Return the (x, y) coordinate for the center point of the cell that contains the specified text.  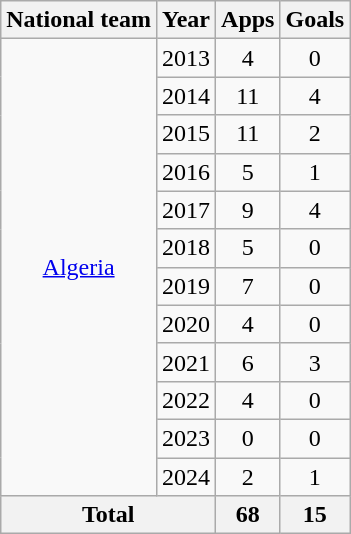
National team (79, 20)
2020 (186, 324)
2016 (186, 172)
68 (248, 515)
Year (186, 20)
Algeria (79, 268)
2021 (186, 362)
2018 (186, 248)
2014 (186, 96)
2024 (186, 477)
Total (108, 515)
2017 (186, 210)
6 (248, 362)
15 (315, 515)
9 (248, 210)
2023 (186, 438)
Apps (248, 20)
2013 (186, 58)
2019 (186, 286)
2022 (186, 400)
7 (248, 286)
3 (315, 362)
Goals (315, 20)
2015 (186, 134)
